Determine the [x, y] coordinate at the center of the cell enclosing the given text.  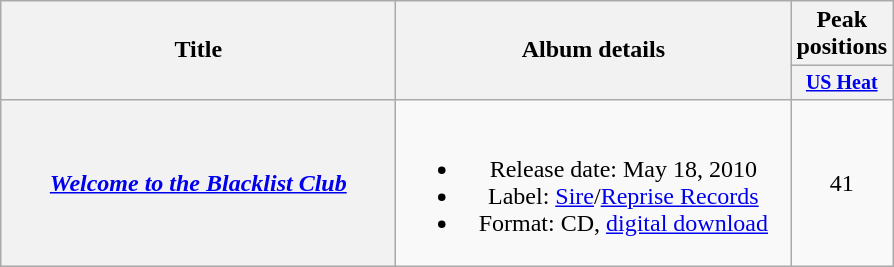
Peak positions [842, 34]
Title [198, 50]
Album details [594, 50]
41 [842, 182]
Welcome to the Blacklist Club [198, 182]
Release date: May 18, 2010Label: Sire/Reprise RecordsFormat: CD, digital download [594, 182]
US Heat [842, 82]
